Extract the (X, Y) coordinate from the center of the cell holding the provided text.  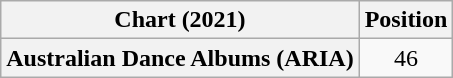
Australian Dance Albums (ARIA) (180, 58)
Chart (2021) (180, 20)
Position (406, 20)
46 (406, 58)
